Locate the cell with the specified text and output its [X, Y] center coordinate. 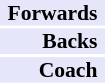
Coach [52, 70]
Backs [52, 41]
Forwards [52, 13]
